Search for the cell housing the specified text and yield its [x, y] center coordinate. 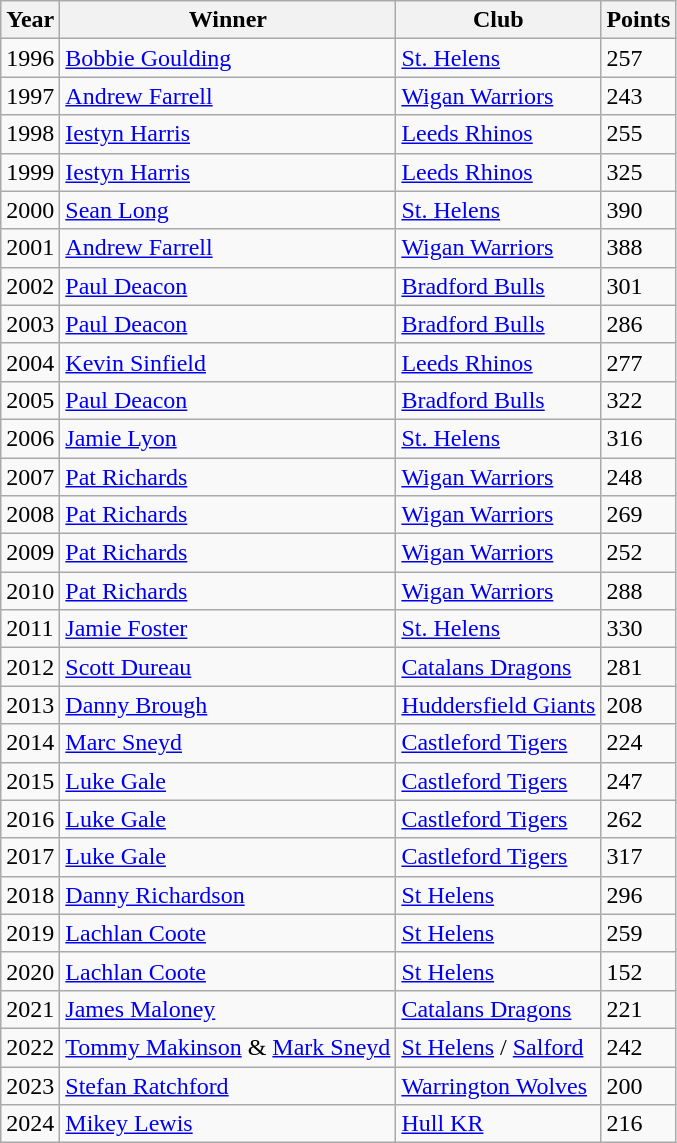
262 [638, 819]
Kevin Sinfield [228, 362]
2024 [30, 1124]
1996 [30, 58]
2004 [30, 362]
390 [638, 210]
257 [638, 58]
Danny Brough [228, 705]
242 [638, 1047]
2006 [30, 438]
St Helens / Salford [498, 1047]
2010 [30, 591]
2008 [30, 515]
Sean Long [228, 210]
1997 [30, 96]
James Maloney [228, 1009]
248 [638, 477]
288 [638, 591]
2017 [30, 857]
2011 [30, 629]
2005 [30, 400]
2018 [30, 895]
325 [638, 172]
Hull KR [498, 1124]
247 [638, 781]
2002 [30, 286]
259 [638, 933]
Warrington Wolves [498, 1085]
221 [638, 1009]
317 [638, 857]
Year [30, 20]
152 [638, 971]
216 [638, 1124]
1998 [30, 134]
2007 [30, 477]
Winner [228, 20]
2013 [30, 705]
Club [498, 20]
2014 [30, 743]
Points [638, 20]
2022 [30, 1047]
Stefan Ratchford [228, 1085]
2012 [30, 667]
286 [638, 324]
200 [638, 1085]
Jamie Lyon [228, 438]
330 [638, 629]
296 [638, 895]
2020 [30, 971]
Bobbie Goulding [228, 58]
2019 [30, 933]
2015 [30, 781]
2023 [30, 1085]
Danny Richardson [228, 895]
277 [638, 362]
Scott Dureau [228, 667]
269 [638, 515]
2001 [30, 248]
2021 [30, 1009]
255 [638, 134]
322 [638, 400]
2009 [30, 553]
243 [638, 96]
316 [638, 438]
252 [638, 553]
2003 [30, 324]
Mikey Lewis [228, 1124]
Jamie Foster [228, 629]
208 [638, 705]
Marc Sneyd [228, 743]
2000 [30, 210]
224 [638, 743]
Huddersfield Giants [498, 705]
281 [638, 667]
301 [638, 286]
2016 [30, 819]
1999 [30, 172]
Tommy Makinson & Mark Sneyd [228, 1047]
388 [638, 248]
